Determine the [X, Y] coordinate at the center of the cell enclosing the given text.  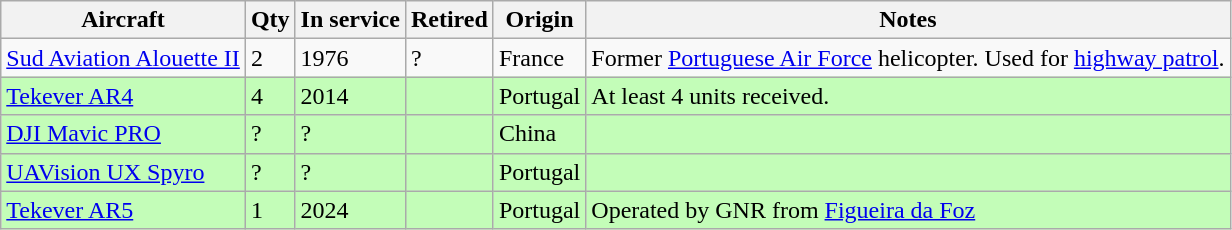
1976 [350, 58]
Aircraft [124, 20]
2024 [350, 210]
In service [350, 20]
DJI Mavic PRO [124, 134]
Qty [270, 20]
Origin [539, 20]
Operated by GNR from Figueira da Foz [908, 210]
Former Portuguese Air Force helicopter. Used for highway patrol. [908, 58]
Sud Aviation Alouette II [124, 58]
Retired [449, 20]
1 [270, 210]
UAVision UX Spyro [124, 172]
2014 [350, 96]
Tekever AR4 [124, 96]
Tekever AR5 [124, 210]
France [539, 58]
2 [270, 58]
Notes [908, 20]
China [539, 134]
At least 4 units received. [908, 96]
4 [270, 96]
